Scan for the cell matching the given text and deliver its (x, y) coordinate at center. 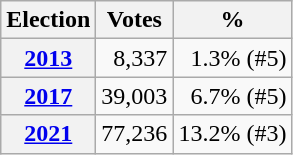
% (232, 20)
8,337 (134, 58)
13.2% (#3) (232, 134)
2017 (48, 96)
6.7% (#5) (232, 96)
77,236 (134, 134)
2021 (48, 134)
Votes (134, 20)
Election (48, 20)
2013 (48, 58)
1.3% (#5) (232, 58)
39,003 (134, 96)
